Determine the [x, y] coordinate at the center of the cell enclosing the given text.  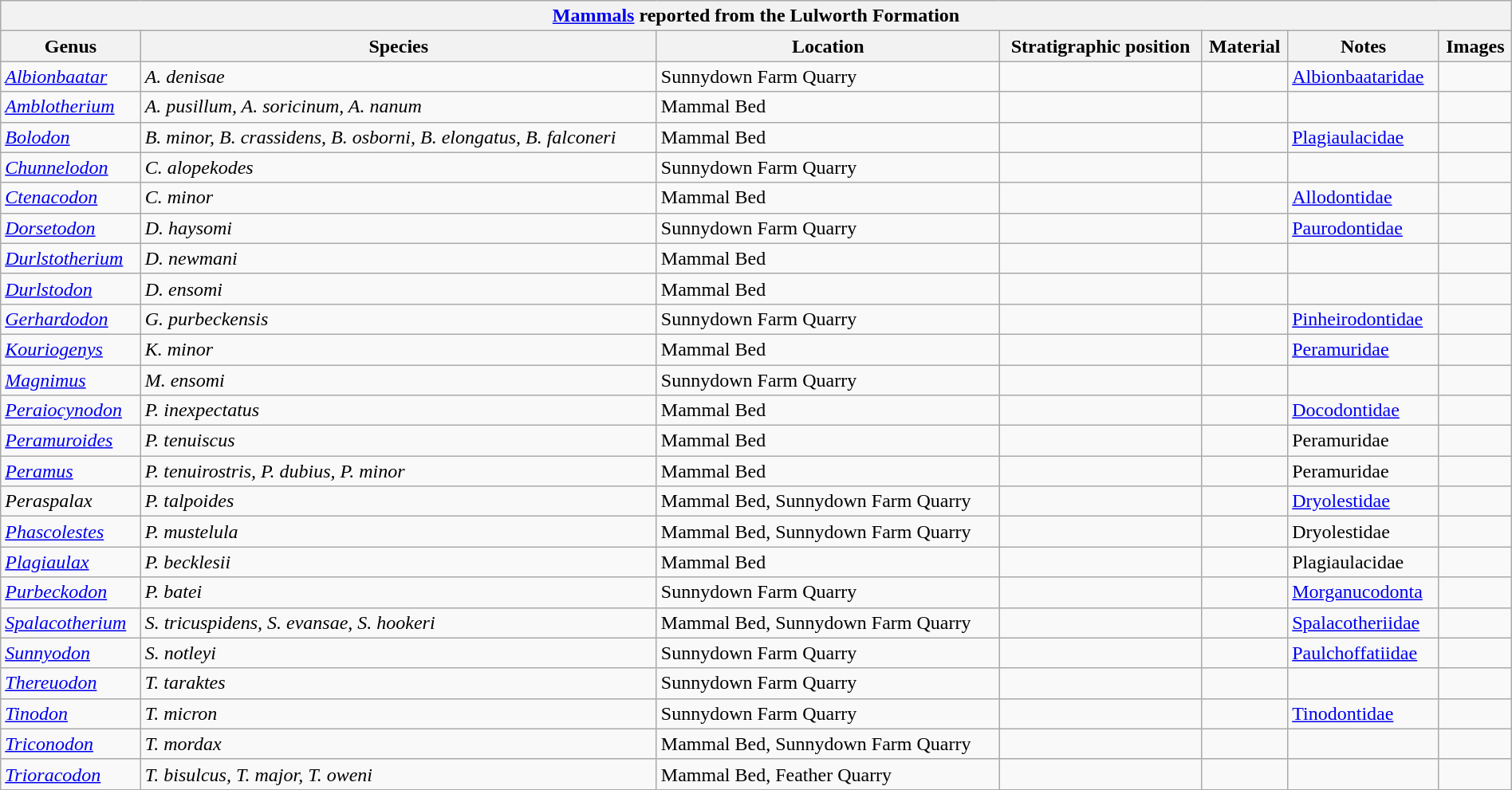
Peraspalax [70, 501]
P. becklesii [399, 562]
S. notleyi [399, 653]
P. tenuiscus [399, 441]
Docodontidae [1364, 411]
Peramus [70, 471]
Ctenacodon [70, 198]
Plagiaulax [70, 562]
Paurodontidae [1364, 228]
Species [399, 46]
A. denisae [399, 77]
Peraiocynodon [70, 411]
Gerhardodon [70, 319]
D. haysomi [399, 228]
P. talpoides [399, 501]
Triconodon [70, 744]
T. bisulcus, T. major, T. oweni [399, 774]
D. newmani [399, 258]
Mammals reported from the Lulworth Formation [756, 16]
C. minor [399, 198]
Paulchoffatiidae [1364, 653]
Pinheirodontidae [1364, 319]
Tinodontidae [1364, 713]
T. taraktes [399, 683]
Material [1245, 46]
P. inexpectatus [399, 411]
Trioracodon [70, 774]
Amblotherium [70, 107]
Peramuroides [70, 441]
Images [1475, 46]
Dorsetodon [70, 228]
Durlstodon [70, 289]
Sunnyodon [70, 653]
Purbeckodon [70, 592]
T. mordax [399, 744]
A. pusillum, A. soricinum, A. nanum [399, 107]
Thereuodon [70, 683]
K. minor [399, 349]
Location [828, 46]
G. purbeckensis [399, 319]
Morganucodonta [1364, 592]
Spalacotherium [70, 623]
Allodontidae [1364, 198]
Bolodon [70, 137]
Stratigraphic position [1101, 46]
Notes [1364, 46]
P. tenuirostris, P. dubius, P. minor [399, 471]
Spalacotheriidae [1364, 623]
Kouriogenys [70, 349]
S. tricuspidens, S. evansae, S. hookeri [399, 623]
C. alopekodes [399, 167]
M. ensomi [399, 380]
T. micron [399, 713]
Genus [70, 46]
Tinodon [70, 713]
Magnimus [70, 380]
D. ensomi [399, 289]
P. mustelula [399, 532]
Albionbaatar [70, 77]
Phascolestes [70, 532]
Chunnelodon [70, 167]
Durlstotherium [70, 258]
P. batei [399, 592]
B. minor, B. crassidens, B. osborni, B. elongatus, B. falconeri [399, 137]
Albionbaataridae [1364, 77]
Mammal Bed, Feather Quarry [828, 774]
